Identify which cell holds the provided text, then report its (X, Y) central coordinate. 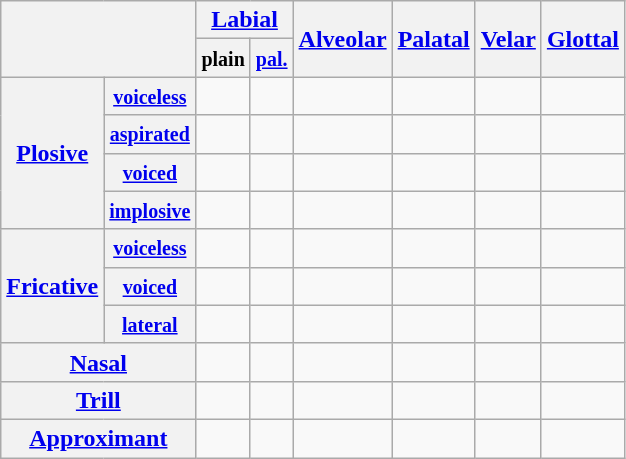
Fricative (52, 286)
Plosive (52, 153)
pal. (272, 58)
plain (223, 58)
implosive (150, 210)
Approximant (98, 438)
Nasal (98, 362)
Labial (244, 20)
aspirated (150, 134)
Palatal (434, 39)
lateral (150, 324)
Velar (508, 39)
Glottal (582, 39)
Trill (98, 400)
Alveolar (342, 39)
